Pinpoint the cell where the given text exists, returning its (X, Y) midpoint coordinate. 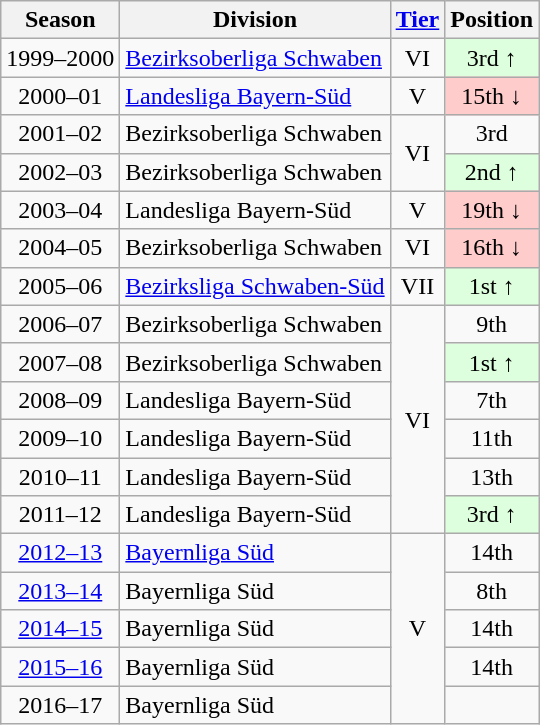
Tier (418, 20)
1999–2000 (60, 58)
2014–15 (60, 629)
2nd ↑ (492, 172)
2004–05 (60, 248)
Division (255, 20)
8th (492, 591)
16th ↓ (492, 248)
3rd (492, 134)
15th ↓ (492, 96)
7th (492, 400)
11th (492, 438)
2012–13 (60, 553)
2003–04 (60, 210)
2000–01 (60, 96)
2015–16 (60, 667)
2006–07 (60, 324)
Position (492, 20)
2013–14 (60, 591)
2007–08 (60, 362)
2005–06 (60, 286)
Bezirksliga Schwaben-Süd (255, 286)
Season (60, 20)
19th ↓ (492, 210)
2002–03 (60, 172)
13th (492, 477)
2011–12 (60, 515)
2009–10 (60, 438)
9th (492, 324)
2001–02 (60, 134)
2008–09 (60, 400)
2010–11 (60, 477)
2016–17 (60, 705)
VII (418, 286)
